Identify which cell holds the provided text, then report its [x, y] central coordinate. 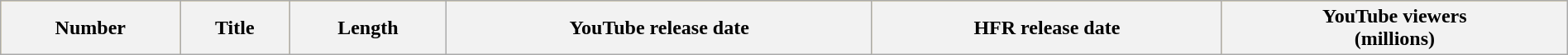
Length [368, 28]
HFR release date [1047, 28]
YouTube viewers(millions) [1394, 28]
Number [91, 28]
Title [235, 28]
YouTube release date [659, 28]
